Identify which cell holds the provided text, then report its (X, Y) central coordinate. 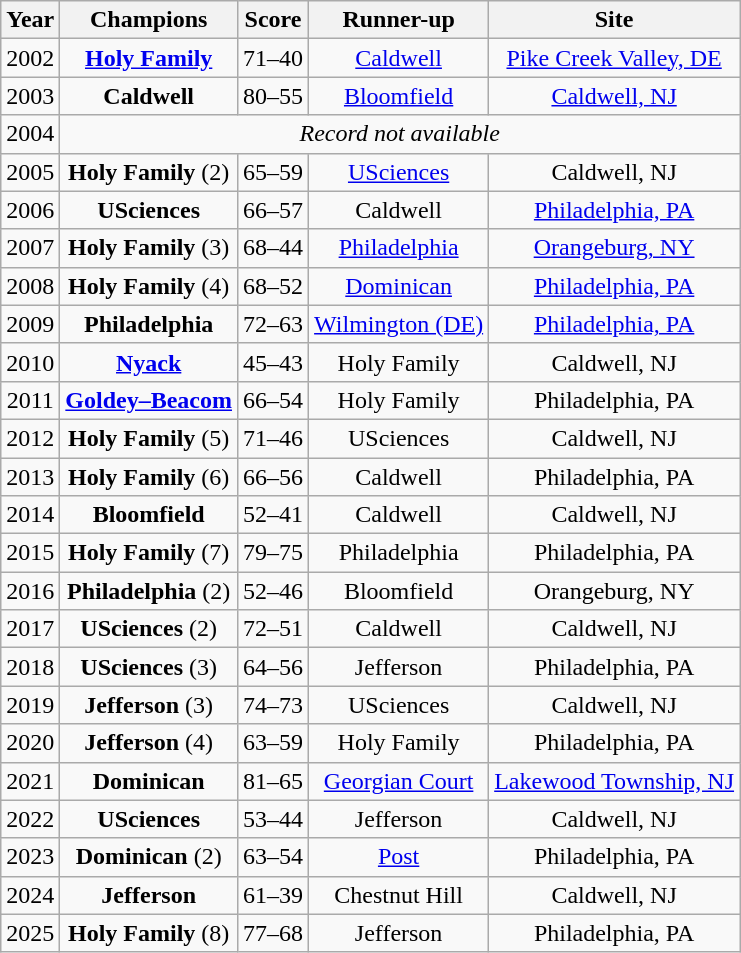
Champions (149, 20)
61–39 (274, 895)
74–73 (274, 705)
79–75 (274, 553)
Lakewood Township, NJ (614, 781)
Dominican (2) (149, 857)
2008 (30, 286)
2012 (30, 438)
2007 (30, 248)
68–52 (274, 286)
Pike Creek Valley, DE (614, 58)
2019 (30, 705)
Holy Family (5) (149, 438)
2011 (30, 400)
Runner-up (399, 20)
77–68 (274, 933)
2010 (30, 362)
Post (399, 857)
USciences (2) (149, 629)
2004 (30, 134)
2023 (30, 857)
63–59 (274, 743)
2014 (30, 515)
Score (274, 20)
45–43 (274, 362)
63–54 (274, 857)
2006 (30, 210)
Site (614, 20)
80–55 (274, 96)
2017 (30, 629)
2024 (30, 895)
Holy Family (3) (149, 248)
Jefferson (3) (149, 705)
2020 (30, 743)
2018 (30, 667)
71–46 (274, 438)
2016 (30, 591)
2002 (30, 58)
2025 (30, 933)
2005 (30, 172)
2003 (30, 96)
71–40 (274, 58)
66–56 (274, 477)
Nyack (149, 362)
2013 (30, 477)
2021 (30, 781)
USciences (3) (149, 667)
Year (30, 20)
64–56 (274, 667)
Holy Family (8) (149, 933)
2009 (30, 324)
Philadelphia (2) (149, 591)
Georgian Court (399, 781)
Holy Family (2) (149, 172)
66–54 (274, 400)
Goldey–Beacom (149, 400)
Holy Family (4) (149, 286)
Holy Family (7) (149, 553)
68–44 (274, 248)
Wilmington (DE) (399, 324)
72–63 (274, 324)
2015 (30, 553)
Jefferson (4) (149, 743)
Record not available (400, 134)
Chestnut Hill (399, 895)
65–59 (274, 172)
53–44 (274, 819)
66–57 (274, 210)
Holy Family (6) (149, 477)
72–51 (274, 629)
2022 (30, 819)
52–41 (274, 515)
52–46 (274, 591)
81–65 (274, 781)
